Locate the cell with the specified text and output its (X, Y) center coordinate. 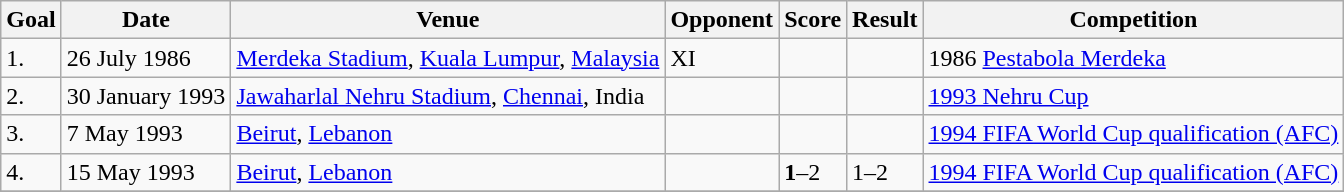
XI (722, 58)
Jawaharlal Nehru Stadium, Chennai, India (448, 96)
Competition (1134, 20)
7 May 1993 (146, 134)
26 July 1986 (146, 58)
Merdeka Stadium, Kuala Lumpur, Malaysia (448, 58)
3. (31, 134)
2. (31, 96)
Venue (448, 20)
Date (146, 20)
Score (813, 20)
30 January 1993 (146, 96)
4. (31, 172)
1993 Nehru Cup (1134, 96)
Goal (31, 20)
15 May 1993 (146, 172)
Result (885, 20)
1986 Pestabola Merdeka (1134, 58)
1. (31, 58)
Opponent (722, 20)
